From the cell containing the given text, extract its center point as (X, Y) coordinate. 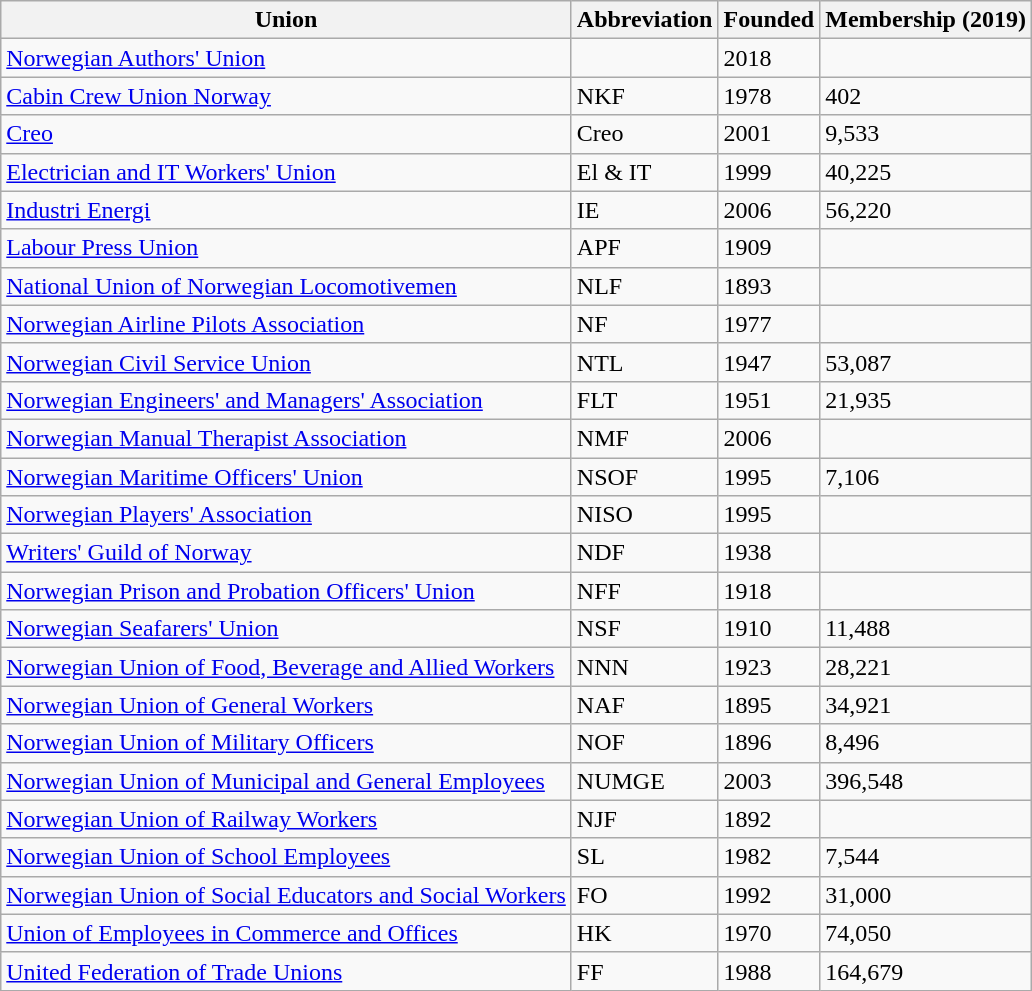
Norwegian Manual Therapist Association (286, 438)
NUMGE (644, 781)
34,921 (926, 705)
56,220 (926, 210)
Norwegian Union of School Employees (286, 857)
Norwegian Union of General Workers (286, 705)
Norwegian Union of Military Officers (286, 743)
28,221 (926, 667)
Norwegian Prison and Probation Officers' Union (286, 591)
Founded (769, 20)
NAF (644, 705)
74,050 (926, 933)
1910 (769, 629)
402 (926, 96)
1923 (769, 667)
Norwegian Maritime Officers' Union (286, 477)
7,106 (926, 477)
NFF (644, 591)
FLT (644, 400)
8,496 (926, 743)
1892 (769, 819)
Abbreviation (644, 20)
1918 (769, 591)
Norwegian Engineers' and Managers' Association (286, 400)
NSF (644, 629)
Norwegian Authors' Union (286, 58)
FO (644, 895)
1947 (769, 362)
El & IT (644, 172)
7,544 (926, 857)
21,935 (926, 400)
1977 (769, 324)
Membership (2019) (926, 20)
NMF (644, 438)
40,225 (926, 172)
1982 (769, 857)
NNN (644, 667)
Labour Press Union (286, 248)
53,087 (926, 362)
NTL (644, 362)
2018 (769, 58)
Norwegian Airline Pilots Association (286, 324)
1992 (769, 895)
164,679 (926, 971)
NF (644, 324)
NJF (644, 819)
NLF (644, 286)
Norwegian Seafarers' Union (286, 629)
Electrician and IT Workers' Union (286, 172)
1970 (769, 933)
396,548 (926, 781)
1895 (769, 705)
Norwegian Players' Association (286, 515)
2003 (769, 781)
1893 (769, 286)
National Union of Norwegian Locomotivemen (286, 286)
1938 (769, 553)
Norwegian Union of Railway Workers (286, 819)
NISO (644, 515)
HK (644, 933)
NDF (644, 553)
Cabin Crew Union Norway (286, 96)
1951 (769, 400)
NKF (644, 96)
Union of Employees in Commerce and Offices (286, 933)
NSOF (644, 477)
Norwegian Union of Municipal and General Employees (286, 781)
NOF (644, 743)
9,533 (926, 134)
1978 (769, 96)
1999 (769, 172)
2001 (769, 134)
11,488 (926, 629)
SL (644, 857)
FF (644, 971)
Norwegian Civil Service Union (286, 362)
APF (644, 248)
Norwegian Union of Social Educators and Social Workers (286, 895)
Writers' Guild of Norway (286, 553)
1909 (769, 248)
United Federation of Trade Unions (286, 971)
IE (644, 210)
1988 (769, 971)
1896 (769, 743)
Union (286, 20)
Industri Energi (286, 210)
Norwegian Union of Food, Beverage and Allied Workers (286, 667)
31,000 (926, 895)
